Determine the (X, Y) coordinate at the center of the cell enclosing the given text.  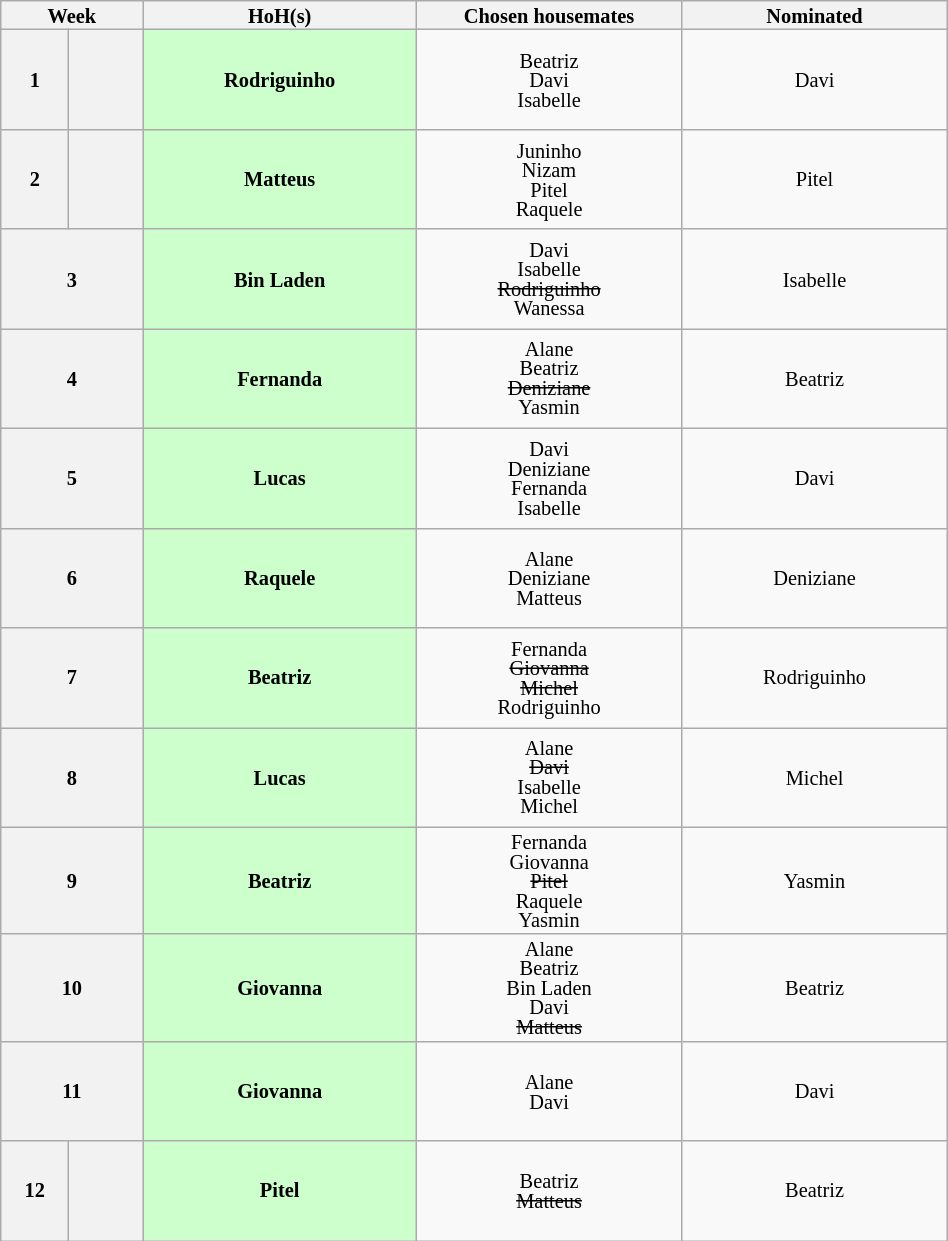
DaviIsabelleRodriguinhoWanessa (548, 279)
FernandaGiovannaMichelRodriguinho (548, 677)
2 (35, 179)
Week (72, 14)
AlaneDavi (548, 1091)
10 (72, 988)
6 (72, 578)
HoH(s) (280, 14)
7 (72, 677)
4 (72, 378)
AlaneDaviIsabelleMichel (548, 777)
JuninhoNizamPitelRaquele (548, 179)
9 (72, 880)
8 (72, 777)
11 (72, 1091)
Bin Laden (280, 279)
Nominated (814, 14)
Chosen housemates (548, 14)
1 (35, 80)
FernandaGiovannaPitelRaqueleYasmin (548, 880)
BeatrizDaviIsabelle (548, 80)
AlaneBeatrizBin LadenDaviMatteus (548, 988)
12 (35, 1191)
Matteus (280, 179)
Yasmin (814, 880)
BeatrizMatteus (548, 1191)
Fernanda (280, 378)
AlaneBeatrizDenizianeYasmin (548, 378)
DaviDenizianeFernandaIsabelle (548, 478)
5 (72, 478)
Deniziane (814, 578)
Raquele (280, 578)
Isabelle (814, 279)
Michel (814, 777)
AlaneDenizianeMatteus (548, 578)
3 (72, 279)
